Extract the [x, y] coordinate from the center of the cell holding the provided text.  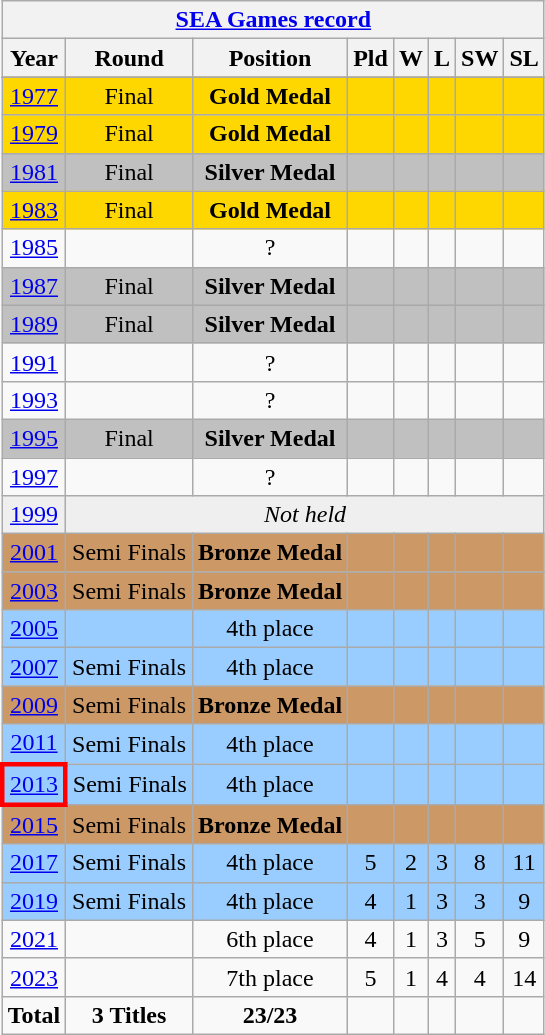
3 Titles [130, 1015]
SL [524, 58]
1977 [34, 96]
8 [480, 863]
1991 [34, 362]
1989 [34, 324]
1993 [34, 400]
1999 [34, 515]
2001 [34, 553]
11 [524, 863]
2015 [34, 825]
2007 [34, 667]
2003 [34, 591]
Round [130, 58]
SEA Games record [273, 20]
2013 [34, 784]
7th place [270, 977]
2021 [34, 939]
2005 [34, 629]
2019 [34, 901]
23/23 [270, 1015]
2017 [34, 863]
Total [34, 1015]
Not held [306, 515]
6th place [270, 939]
2011 [34, 744]
1981 [34, 172]
2 [410, 863]
1995 [34, 438]
1979 [34, 134]
Year [34, 58]
14 [524, 977]
1983 [34, 210]
W [410, 58]
2009 [34, 705]
L [442, 58]
1997 [34, 477]
Pld [371, 58]
SW [480, 58]
Position [270, 58]
2023 [34, 977]
1985 [34, 248]
1987 [34, 286]
